Find where the given text appears and provide that cell's center as [X, Y] coordinate. 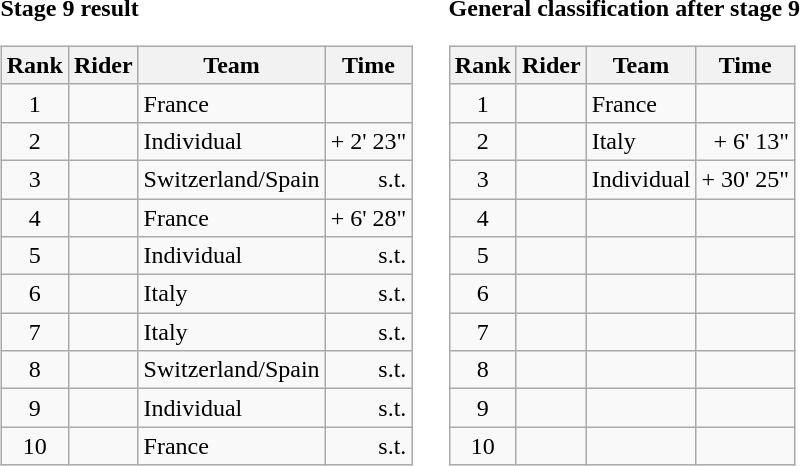
+ 2' 23" [368, 141]
+ 30' 25" [746, 179]
+ 6' 13" [746, 141]
+ 6' 28" [368, 217]
